Provide the [x, y] coordinate of the cell's center where the given text is located.  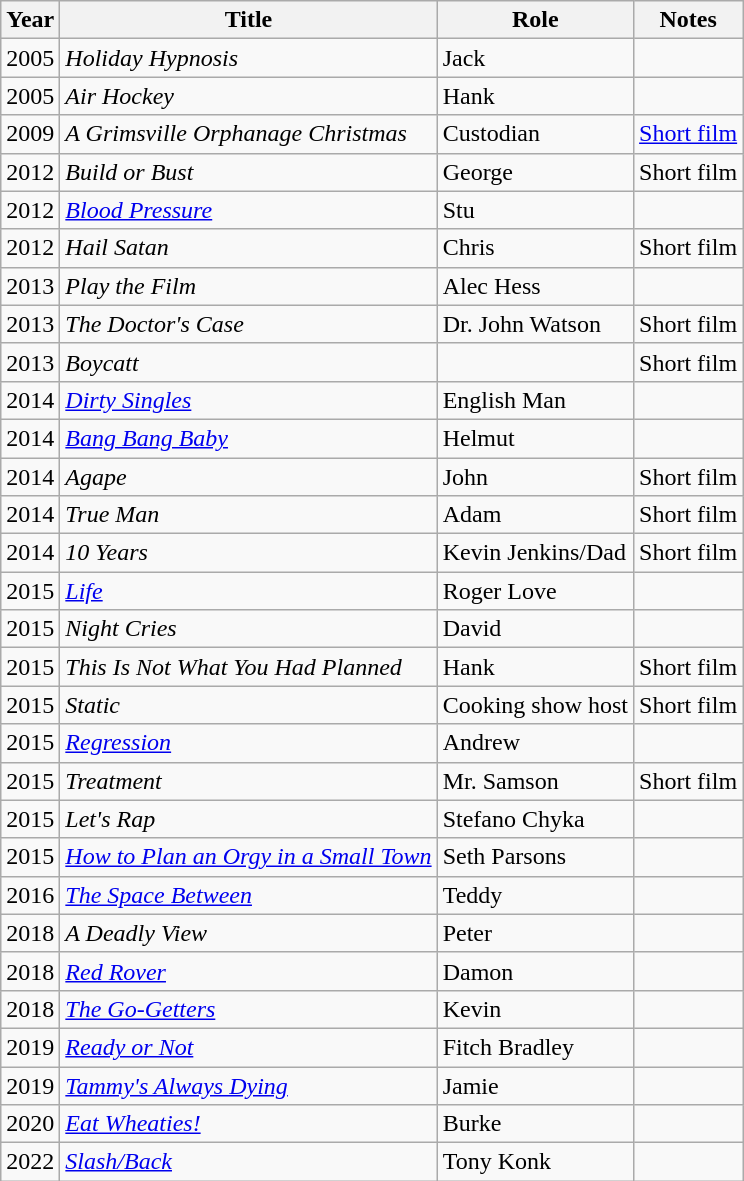
Static [248, 705]
Helmut [535, 438]
2009 [30, 134]
Tammy's Always Dying [248, 1085]
Chris [535, 248]
2022 [30, 1162]
Jamie [535, 1085]
Agape [248, 477]
Stefano Chyka [535, 819]
Treatment [248, 781]
Hail Satan [248, 248]
Mr. Samson [535, 781]
Life [248, 591]
Fitch Bradley [535, 1047]
Night Cries [248, 629]
A Grimsville Orphanage Christmas [248, 134]
David [535, 629]
Roger Love [535, 591]
This Is Not What You Had Planned [248, 667]
Dr. John Watson [535, 324]
Kevin [535, 1009]
Andrew [535, 743]
Burke [535, 1124]
English Man [535, 400]
Build or Bust [248, 172]
Jack [535, 58]
Year [30, 20]
Teddy [535, 895]
Cooking show host [535, 705]
Eat Wheaties! [248, 1124]
Peter [535, 933]
Alec Hess [535, 286]
Let's Rap [248, 819]
A Deadly View [248, 933]
Holiday Hypnosis [248, 58]
John [535, 477]
2016 [30, 895]
Ready or Not [248, 1047]
George [535, 172]
Boycatt [248, 362]
The Doctor's Case [248, 324]
Damon [535, 971]
Play the Film [248, 286]
Stu [535, 210]
Notes [688, 20]
Kevin Jenkins/Dad [535, 553]
10 Years [248, 553]
The Go-Getters [248, 1009]
Bang Bang Baby [248, 438]
Blood Pressure [248, 210]
2020 [30, 1124]
Red Rover [248, 971]
Role [535, 20]
Adam [535, 515]
The Space Between [248, 895]
Title [248, 20]
Slash/Back [248, 1162]
Dirty Singles [248, 400]
Regression [248, 743]
Seth Parsons [535, 857]
True Man [248, 515]
How to Plan an Orgy in a Small Town [248, 857]
Custodian [535, 134]
Air Hockey [248, 96]
Tony Konk [535, 1162]
